Output the (X, Y) coordinate of the center of the cell containing the given text.  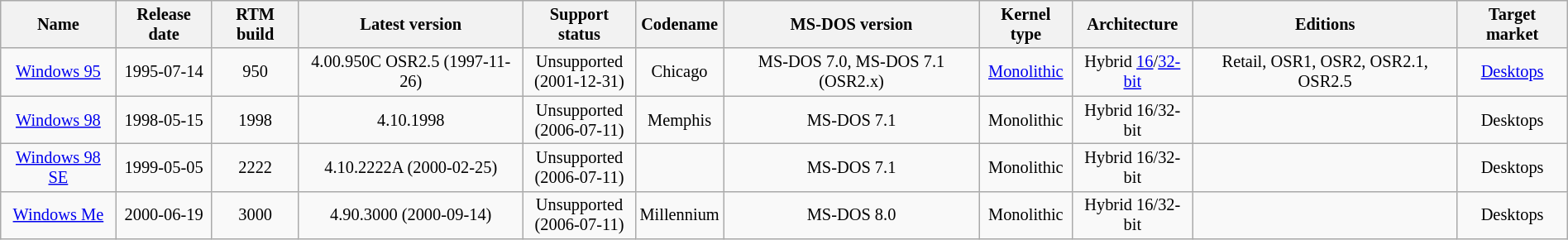
Windows Me (58, 215)
MS-DOS version (852, 24)
4.10.1998 (410, 120)
Retail, OSR1, OSR2, OSR2.1, OSR2.5 (1325, 72)
Unsupported(2001-12-31) (579, 72)
Target market (1512, 24)
1998 (255, 120)
Latest version (410, 24)
Windows 98 SE (58, 167)
Name (58, 24)
MS-DOS 8.0 (852, 215)
Windows 98 (58, 120)
Editions (1325, 24)
MS-DOS 7.0, MS-DOS 7.1 (OSR2.x) (852, 72)
RTM build (255, 24)
950 (255, 72)
Codename (680, 24)
1995-07-14 (164, 72)
Millennium (680, 215)
3000 (255, 215)
4.10.2222A (2000-02-25) (410, 167)
Kernel type (1026, 24)
2000-06-19 (164, 215)
4.90.3000 (2000-09-14) (410, 215)
1999-05-05 (164, 167)
1998-05-15 (164, 120)
Windows 95 (58, 72)
Support status (579, 24)
4.00.950C OSR2.5 (1997-11-26) (410, 72)
Architecture (1132, 24)
Memphis (680, 120)
2222 (255, 167)
Release date (164, 24)
Chicago (680, 72)
